Find where the given text appears and provide that cell's center as (x, y) coordinate. 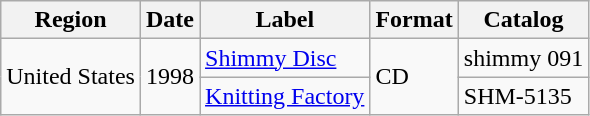
Region (71, 20)
1998 (170, 77)
Format (414, 20)
Date (170, 20)
shimmy 091 (523, 58)
Catalog (523, 20)
CD (414, 77)
Label (285, 20)
Knitting Factory (285, 96)
SHM-5135 (523, 96)
United States (71, 77)
Shimmy Disc (285, 58)
